Extract the (X, Y) coordinate from the center of the cell holding the provided text.  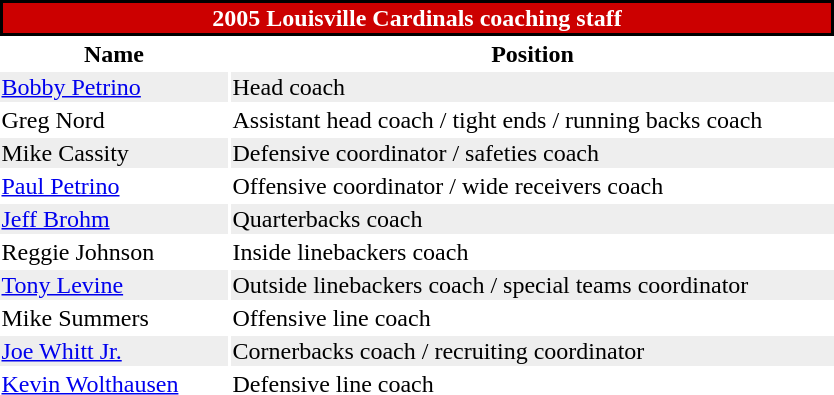
Quarterbacks coach (532, 219)
Mike Summers (114, 318)
Assistant head coach / tight ends / running backs coach (532, 120)
Bobby Petrino (114, 87)
Mike Cassity (114, 153)
Tony Levine (114, 285)
Name (114, 54)
Inside linebackers coach (532, 252)
2005 Louisville Cardinals coaching staff (417, 18)
Paul Petrino (114, 186)
Reggie Johnson (114, 252)
Offensive line coach (532, 318)
Position (532, 54)
Defensive coordinator / safeties coach (532, 153)
Offensive coordinator / wide receivers coach (532, 186)
Greg Nord (114, 120)
Jeff Brohm (114, 219)
Head coach (532, 87)
Cornerbacks coach / recruiting coordinator (532, 351)
Outside linebackers coach / special teams coordinator (532, 285)
Joe Whitt Jr. (114, 351)
